Find where the given text appears and provide that cell's center as [X, Y] coordinate. 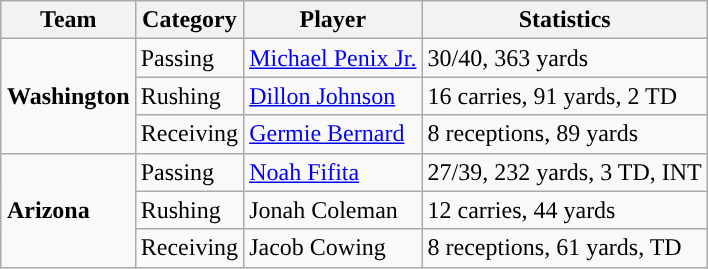
Player [333, 20]
Washington [68, 96]
Dillon Johnson [333, 96]
Noah Fifita [333, 172]
Michael Penix Jr. [333, 58]
Category [189, 20]
Jonah Coleman [333, 210]
Statistics [564, 20]
30/40, 363 yards [564, 58]
8 receptions, 61 yards, TD [564, 248]
27/39, 232 yards, 3 TD, INT [564, 172]
Arizona [68, 210]
12 carries, 44 yards [564, 210]
Team [68, 20]
16 carries, 91 yards, 2 TD [564, 96]
8 receptions, 89 yards [564, 134]
Germie Bernard [333, 134]
Jacob Cowing [333, 248]
